Scan for the cell matching the given text and deliver its (x, y) coordinate at center. 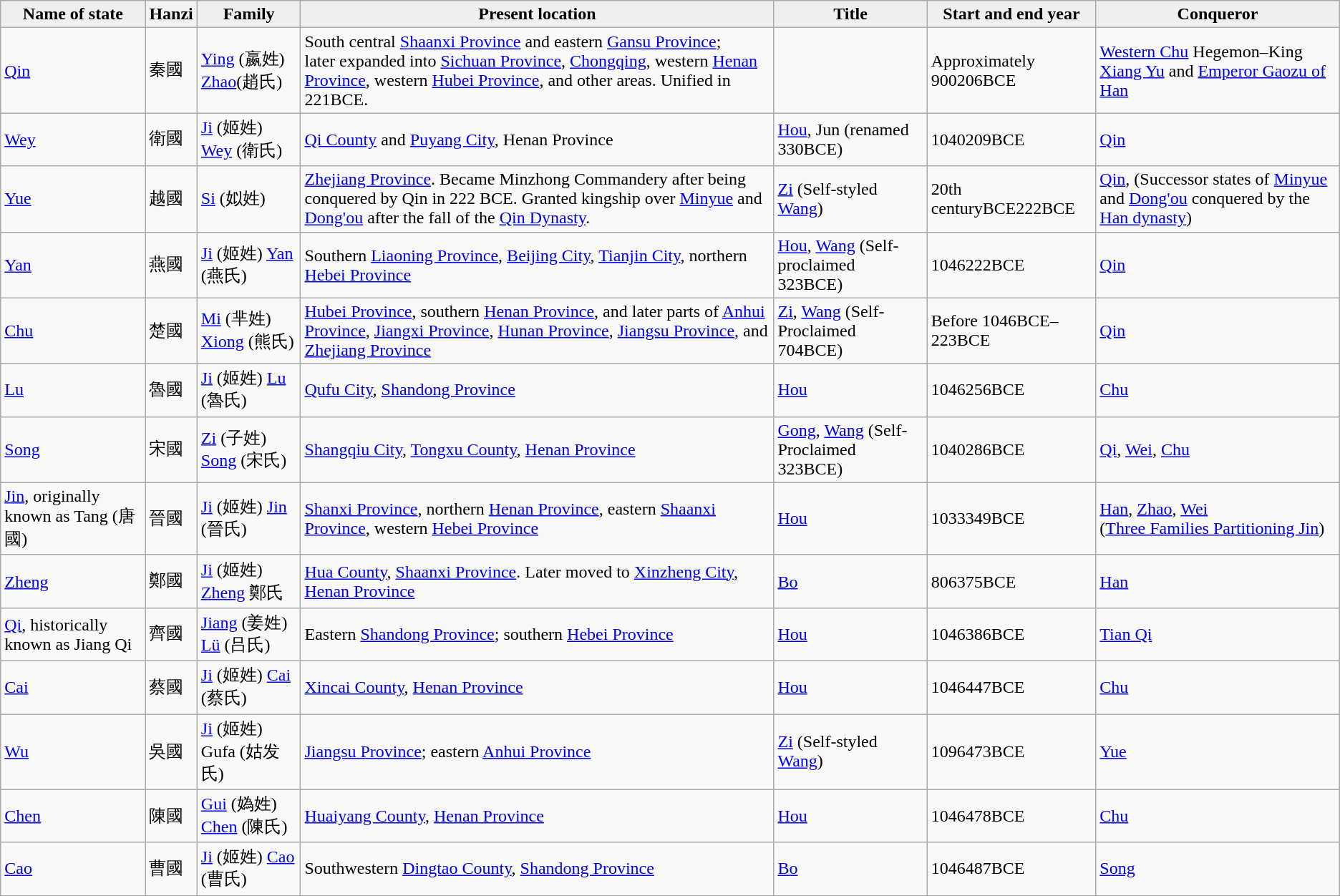
陳國 (171, 816)
1046222BCE (1011, 265)
Hubei Province, southern Henan Province, and later parts of Anhui Province, Jiangxi Province, Hunan Province, Jiangsu Province, and Zhejiang Province (537, 331)
Han (1218, 581)
Title (850, 14)
越國 (171, 199)
Han, Zhao, Wei(Three Families Partitioning Jin) (1218, 518)
Conqueror (1218, 14)
Present location (537, 14)
Zi, Wang (Self-Proclaimed 704BCE) (850, 331)
Ji (姬姓) Yan (燕氏) (249, 265)
Ji (姬姓) Lu (魯氏) (249, 390)
鄭國 (171, 581)
Hua County, Shaanxi Province. Later moved to Xinzheng City, Henan Province (537, 581)
Eastern Shandong Province; southern Hebei Province (537, 634)
1033349BCE (1011, 518)
Zi (子姓) Song (宋氏) (249, 449)
秦國 (171, 70)
Si (姒姓) (249, 199)
齊國 (171, 634)
燕國 (171, 265)
Yan (73, 265)
1046478BCE (1011, 816)
Name of state (73, 14)
Qi, Wei, Chu (1218, 449)
楚國 (171, 331)
Ji (姬姓) Cai (蔡氏) (249, 687)
1040209BCE (1011, 140)
Ji (姬姓) Zheng 鄭氏 (249, 581)
吳國 (171, 752)
1040286BCE (1011, 449)
蔡國 (171, 687)
Shangqiu City, Tongxu County, Henan Province (537, 449)
1046386BCE (1011, 634)
Southwestern Dingtao County, Shandong Province (537, 869)
1046256BCE (1011, 390)
Ji (姬姓) Wey (衛氏) (249, 140)
Cai (73, 687)
Qufu City, Shandong Province (537, 390)
Hanzi (171, 14)
Mi (芈姓) Xiong (熊氏) (249, 331)
Gui (媯姓) Chen (陳氏) (249, 816)
Wey (73, 140)
Before 1046BCE–223BCE (1011, 331)
Lu (73, 390)
Ji (姬姓) Jin (晉氏) (249, 518)
Gong, Wang (Self-Proclaimed 323BCE) (850, 449)
宋國 (171, 449)
Hou, Jun (renamed 330BCE) (850, 140)
Cao (73, 869)
晉國 (171, 518)
20th centuryBCE222BCE (1011, 199)
Xincai County, Henan Province (537, 687)
Qi County and Puyang City, Henan Province (537, 140)
Start and end year (1011, 14)
Jin, originally known as Tang (唐國) (73, 518)
Western Chu Hegemon–King Xiang Yu and Emperor Gaozu of Han (1218, 70)
Wu (73, 752)
Qi, historically known as Jiang Qi (73, 634)
曹國 (171, 869)
1046447BCE (1011, 687)
1096473BCE (1011, 752)
Jiang (姜姓) Lü (吕氏) (249, 634)
Zheng (73, 581)
Ji (姬姓) Gufa (姑发氏) (249, 752)
806375BCE (1011, 581)
魯國 (171, 390)
Chen (73, 816)
Approximately 900206BCE (1011, 70)
Hou, Wang (Self-proclaimed 323BCE) (850, 265)
衛國 (171, 140)
Jiangsu Province; eastern Anhui Province (537, 752)
Family (249, 14)
Huaiyang County, Henan Province (537, 816)
Shanxi Province, northern Henan Province, eastern Shaanxi Province, western Hebei Province (537, 518)
Ji (姬姓) Cao (曹氏) (249, 869)
Southern Liaoning Province, Beijing City, Tianjin City, northern Hebei Province (537, 265)
Ying (嬴姓) Zhao(趙氏) (249, 70)
Tian Qi (1218, 634)
Qin, (Successor states of Minyue and Dong'ou conquered by the Han dynasty) (1218, 199)
1046487BCE (1011, 869)
